Output the (x, y) coordinate of the center of the cell containing the given text.  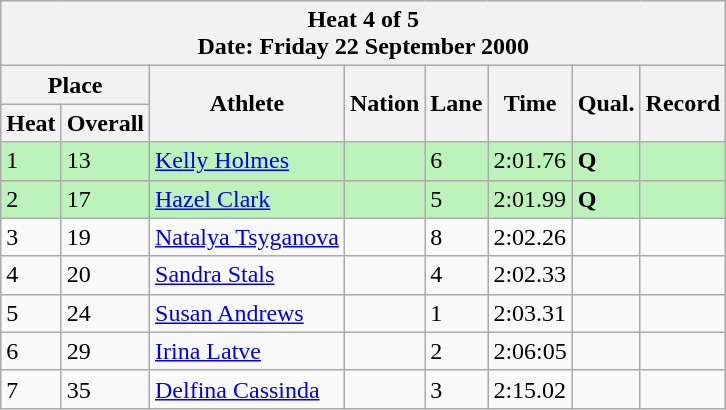
Overall (105, 123)
Qual. (606, 104)
2:06:05 (530, 351)
13 (105, 161)
Delfina Cassinda (248, 389)
Irina Latve (248, 351)
Place (76, 85)
2:15.02 (530, 389)
2:01.99 (530, 199)
Sandra Stals (248, 275)
24 (105, 313)
Natalya Tsyganova (248, 237)
Hazel Clark (248, 199)
Time (530, 104)
Nation (384, 104)
Kelly Holmes (248, 161)
2:02.33 (530, 275)
2:03.31 (530, 313)
2:02.26 (530, 237)
8 (456, 237)
17 (105, 199)
Athlete (248, 104)
35 (105, 389)
20 (105, 275)
7 (31, 389)
Heat 4 of 5 Date: Friday 22 September 2000 (364, 34)
Heat (31, 123)
Lane (456, 104)
19 (105, 237)
Susan Andrews (248, 313)
29 (105, 351)
Record (683, 104)
2:01.76 (530, 161)
